Find where the given text appears and provide that cell's center as (x, y) coordinate. 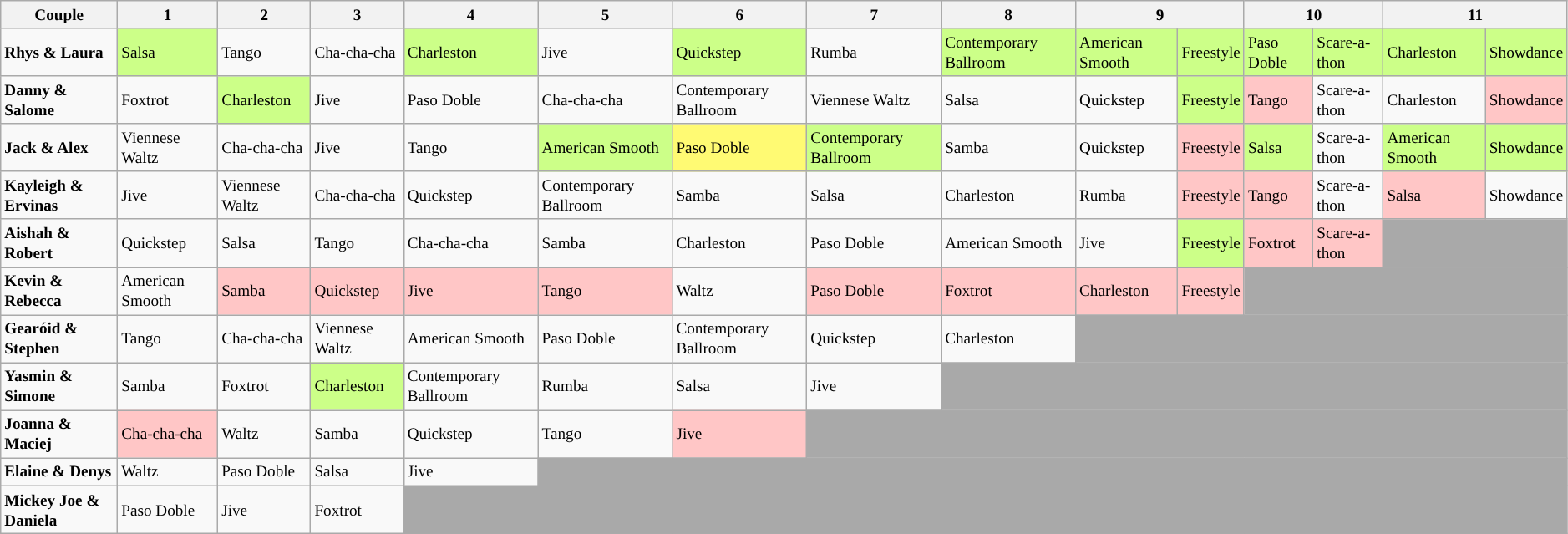
10 (1313, 15)
11 (1475, 15)
Kayleigh & Ervinas (59, 196)
4 (471, 15)
9 (1160, 15)
Gearóid & Stephen (59, 339)
5 (605, 15)
7 (874, 15)
Danny & Salome (59, 100)
Yasmin & Simone (59, 386)
1 (168, 15)
Mickey Joe & Daniela (59, 510)
3 (358, 15)
Kevin & Rebecca (59, 291)
Couple (59, 15)
6 (740, 15)
Joanna & Maciej (59, 435)
Rhys & Laura (59, 52)
2 (264, 15)
Jack & Alex (59, 147)
Aishah & Robert (59, 242)
8 (1009, 15)
Elaine & Denys (59, 471)
